Extract the [x, y] coordinate from the center of the cell holding the provided text.  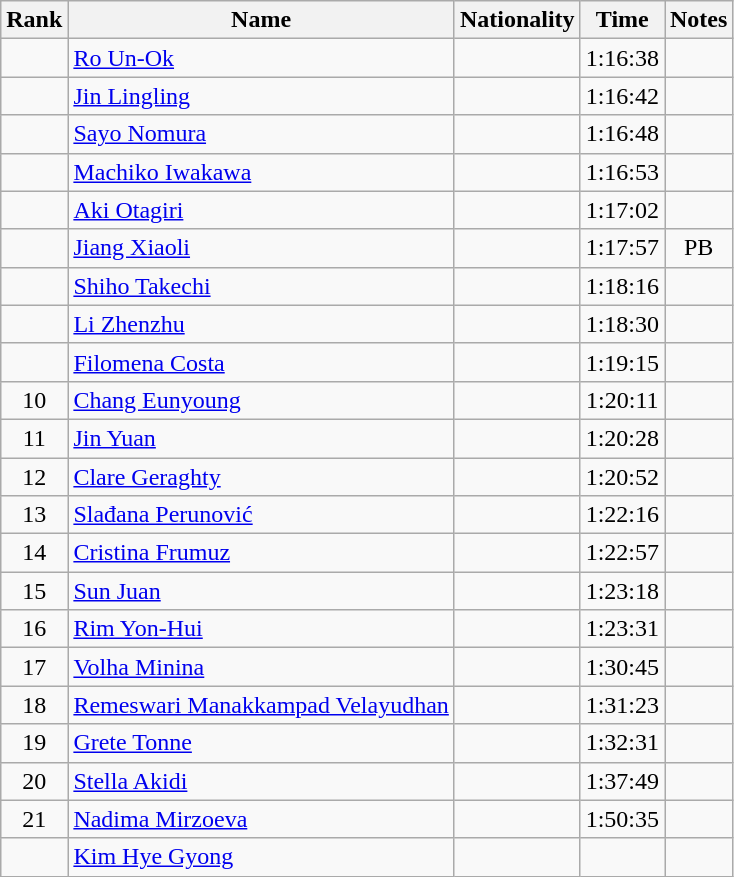
Stella Akidi [262, 781]
16 [34, 629]
Grete Tonne [262, 743]
14 [34, 553]
PB [698, 248]
1:31:23 [622, 705]
Ro Un-Ok [262, 58]
1:23:18 [622, 591]
1:23:31 [622, 629]
1:16:53 [622, 172]
Aki Otagiri [262, 210]
1:20:52 [622, 477]
1:16:48 [622, 134]
1:17:57 [622, 248]
1:17:02 [622, 210]
Nationality [517, 20]
Notes [698, 20]
Sun Juan [262, 591]
Jin Lingling [262, 96]
Cristina Frumuz [262, 553]
20 [34, 781]
Chang Eunyoung [262, 400]
1:22:57 [622, 553]
Remeswari Manakkampad Velayudhan [262, 705]
1:50:35 [622, 819]
1:37:49 [622, 781]
18 [34, 705]
1:19:15 [622, 362]
Time [622, 20]
Rim Yon-Hui [262, 629]
1:22:16 [622, 515]
1:30:45 [622, 667]
Clare Geraghty [262, 477]
15 [34, 591]
1:20:11 [622, 400]
Jin Yuan [262, 438]
1:18:16 [622, 286]
Rank [34, 20]
Machiko Iwakawa [262, 172]
Shiho Takechi [262, 286]
11 [34, 438]
Slađana Perunović [262, 515]
17 [34, 667]
12 [34, 477]
Volha Minina [262, 667]
19 [34, 743]
1:16:42 [622, 96]
1:32:31 [622, 743]
1:20:28 [622, 438]
1:16:38 [622, 58]
1:18:30 [622, 324]
10 [34, 400]
13 [34, 515]
Li Zhenzhu [262, 324]
Jiang Xiaoli [262, 248]
Sayo Nomura [262, 134]
Kim Hye Gyong [262, 857]
21 [34, 819]
Nadima Mirzoeva [262, 819]
Filomena Costa [262, 362]
Name [262, 20]
